Search for the cell housing the specified text and yield its [x, y] center coordinate. 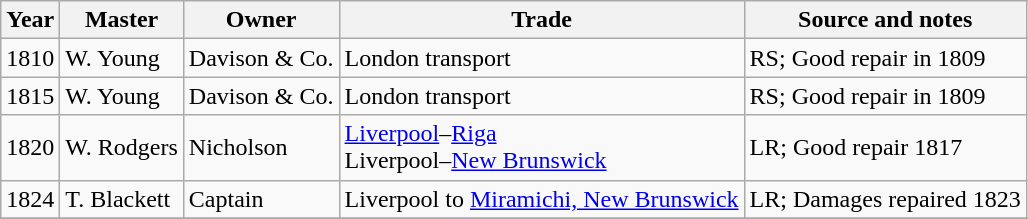
1815 [30, 96]
Year [30, 20]
LR; Damages repaired 1823 [885, 199]
Nicholson [261, 148]
Master [122, 20]
1820 [30, 148]
T. Blackett [122, 199]
W. Rodgers [122, 148]
Owner [261, 20]
Liverpool–RigaLiverpool–New Brunswick [542, 148]
Trade [542, 20]
LR; Good repair 1817 [885, 148]
Captain [261, 199]
Liverpool to Miramichi, New Brunswick [542, 199]
1810 [30, 58]
Source and notes [885, 20]
1824 [30, 199]
